Locate the cell with the specified text and output its (x, y) center coordinate. 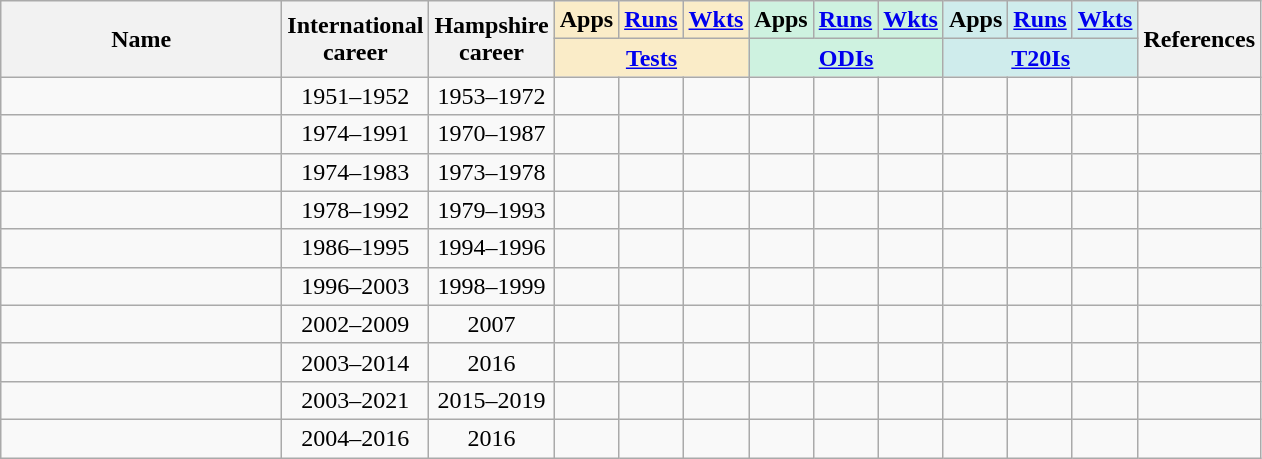
1978–1992 (356, 210)
Internationalcareer (356, 39)
2004–2016 (356, 438)
1974–1991 (356, 134)
1973–1978 (492, 172)
1998–1999 (492, 286)
2002–2009 (356, 324)
1951–1952 (356, 96)
T20Is (1040, 58)
2007 (492, 324)
1953–1972 (492, 96)
2003–2021 (356, 400)
Name (142, 39)
Hampshirecareer (492, 39)
1996–2003 (356, 286)
2015–2019 (492, 400)
1974–1983 (356, 172)
1986–1995 (356, 248)
1970–1987 (492, 134)
2003–2014 (356, 362)
1979–1993 (492, 210)
Tests (652, 58)
References (1200, 39)
ODIs (846, 58)
1994–1996 (492, 248)
